Determine the [x, y] coordinate at the center of the cell enclosing the given text.  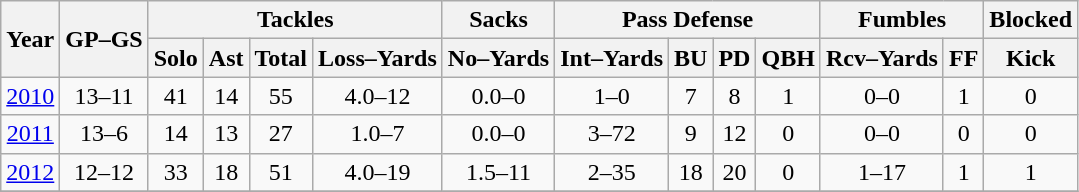
QBH [788, 58]
2010 [30, 96]
Fumbles [902, 20]
33 [176, 172]
1–17 [882, 172]
2011 [30, 134]
8 [734, 96]
4.0–12 [378, 96]
13 [226, 134]
GP–GS [104, 39]
41 [176, 96]
12 [734, 134]
7 [691, 96]
Rcv–Yards [882, 58]
9 [691, 134]
Int–Yards [612, 58]
1.5–11 [498, 172]
Blocked [1031, 20]
13–11 [104, 96]
27 [281, 134]
4.0–19 [378, 172]
Tackles [295, 20]
Loss–Yards [378, 58]
3–72 [612, 134]
1.0–7 [378, 134]
BU [691, 58]
Year [30, 39]
No–Yards [498, 58]
2–35 [612, 172]
Solo [176, 58]
PD [734, 58]
Ast [226, 58]
Pass Defense [688, 20]
2012 [30, 172]
12–12 [104, 172]
13–6 [104, 134]
51 [281, 172]
20 [734, 172]
Sacks [498, 20]
FF [963, 58]
Total [281, 58]
1–0 [612, 96]
Kick [1031, 58]
55 [281, 96]
